Pinpoint the cell where the given text exists, returning its (x, y) midpoint coordinate. 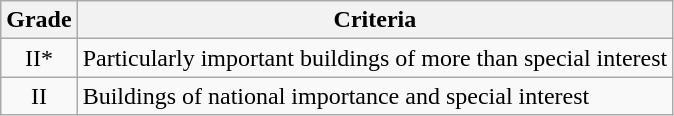
Grade (39, 20)
II (39, 96)
Particularly important buildings of more than special interest (375, 58)
Buildings of national importance and special interest (375, 96)
Criteria (375, 20)
II* (39, 58)
